Locate the cell with the specified text and output its [x, y] center coordinate. 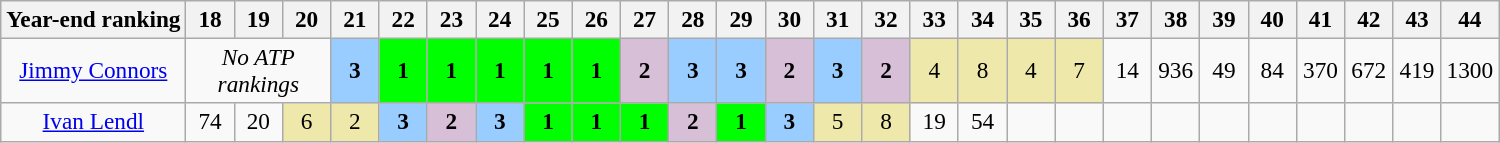
672 [1369, 70]
31 [838, 19]
30 [789, 19]
84 [1272, 70]
32 [886, 19]
Year-end ranking [94, 19]
Ivan Lendl [94, 122]
370 [1320, 70]
34 [982, 19]
No ATP rankings [258, 70]
41 [1320, 19]
33 [934, 19]
54 [982, 122]
49 [1224, 70]
419 [1417, 70]
24 [500, 19]
27 [644, 19]
1300 [1470, 70]
Jimmy Connors [94, 70]
21 [355, 19]
74 [210, 122]
40 [1272, 19]
18 [210, 19]
5 [838, 122]
28 [693, 19]
39 [1224, 19]
25 [548, 19]
26 [596, 19]
37 [1127, 19]
22 [403, 19]
36 [1079, 19]
29 [741, 19]
42 [1369, 19]
44 [1470, 19]
936 [1176, 70]
43 [1417, 19]
7 [1079, 70]
6 [306, 122]
38 [1176, 19]
23 [451, 19]
14 [1127, 70]
35 [1031, 19]
